For the text-containing cell, return its midpoint in (x, y) coordinate format. 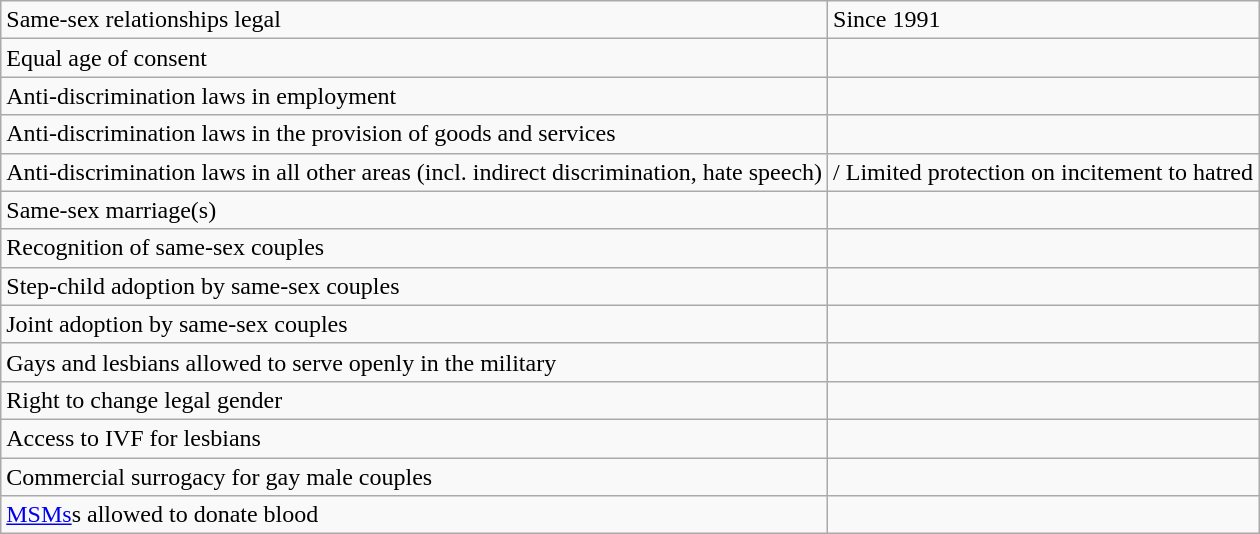
Anti-discrimination laws in all other areas (incl. indirect discrimination, hate speech) (414, 172)
Anti-discrimination laws in the provision of goods and services (414, 134)
Joint adoption by same-sex couples (414, 324)
Anti-discrimination laws in employment (414, 96)
Access to IVF for lesbians (414, 438)
Recognition of same-sex couples (414, 248)
Since 1991 (1044, 20)
Commercial surrogacy for gay male couples (414, 477)
Step-child adoption by same-sex couples (414, 286)
Equal age of consent (414, 58)
Right to change legal gender (414, 400)
Gays and lesbians allowed to serve openly in the military (414, 362)
/ Limited protection on incitement to hatred (1044, 172)
MSMss allowed to donate blood (414, 515)
Same-sex relationships legal (414, 20)
Same-sex marriage(s) (414, 210)
